For the text-containing cell, return its midpoint in [x, y] coordinate format. 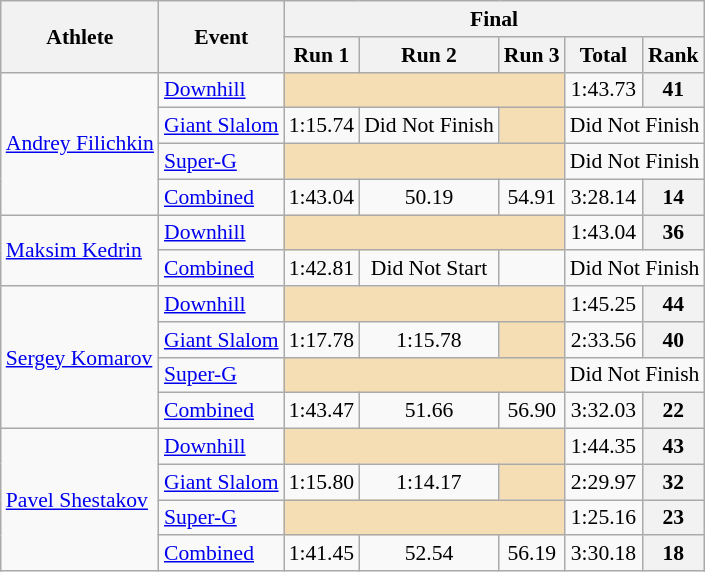
3:30.18 [604, 554]
2:29.97 [604, 482]
Final [494, 19]
32 [673, 482]
Athlete [80, 36]
Total [604, 55]
56.19 [532, 554]
Event [222, 36]
41 [673, 90]
22 [673, 411]
1:45.25 [604, 304]
Rank [673, 55]
1:15.78 [429, 340]
56.90 [532, 411]
23 [673, 518]
Run 2 [429, 55]
Run 1 [322, 55]
52.54 [429, 554]
1:15.74 [322, 126]
14 [673, 197]
51.66 [429, 411]
Andrey Filichkin [80, 143]
50.19 [429, 197]
1:44.35 [604, 447]
44 [673, 304]
Pavel Shestakov [80, 500]
Sergey Komarov [80, 357]
1:17.78 [322, 340]
1:14.17 [429, 482]
36 [673, 233]
Run 3 [532, 55]
1:15.80 [322, 482]
18 [673, 554]
40 [673, 340]
1:41.45 [322, 554]
1:43.47 [322, 411]
1:25.16 [604, 518]
Maksim Kedrin [80, 250]
43 [673, 447]
54.91 [532, 197]
1:42.81 [322, 269]
Did Not Start [429, 269]
1:43.73 [604, 90]
2:33.56 [604, 340]
3:32.03 [604, 411]
3:28.14 [604, 197]
